Output the [x, y] coordinate of the center of the cell containing the given text.  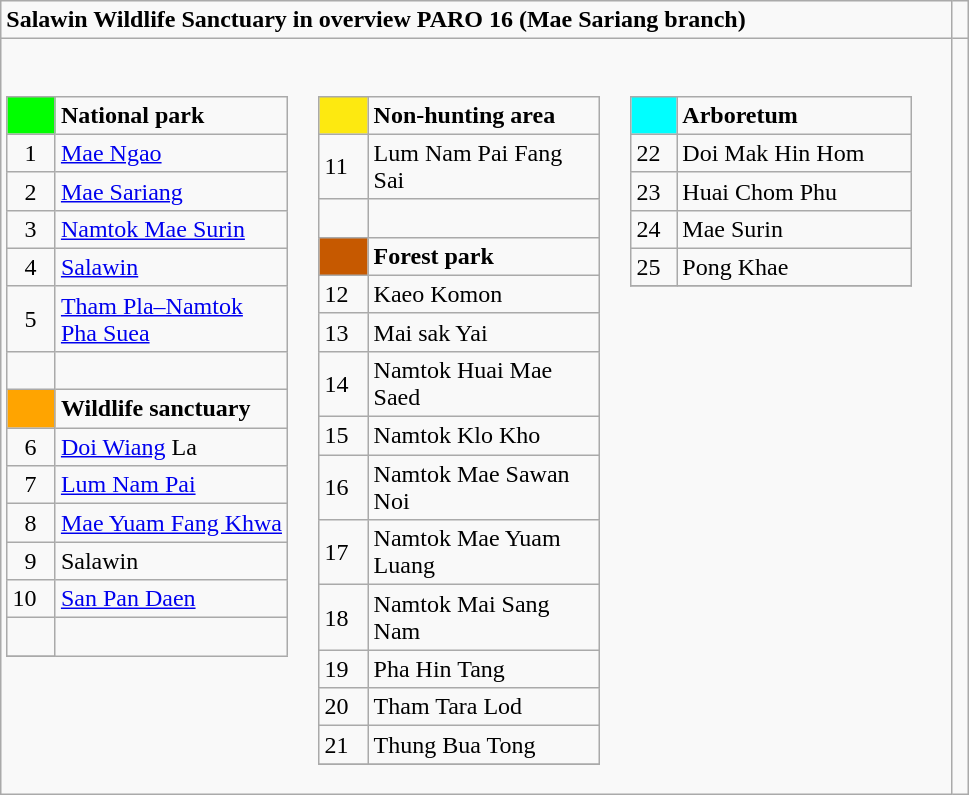
Lum Nam Pai [171, 485]
1 [31, 153]
Mae Surin [794, 229]
Namtok Huai Mae Saed [484, 384]
24 [654, 229]
4 [31, 267]
21 [344, 745]
15 [344, 436]
Namtok Mai Sang Nam [484, 618]
Salawin Wildlife Sanctuary in overview PARO 16 (Mae Sariang branch) [476, 20]
Tham Pla–Namtok Pha Suea [171, 318]
Doi Wiang La [171, 447]
Lum Nam Pai Fang Sai [484, 166]
Forest park [484, 256]
9 [31, 561]
19 [344, 669]
5 [31, 318]
Namtok Klo Kho [484, 436]
Mae Sariang [171, 191]
23 [654, 191]
Wildlife sanctuary [171, 409]
3 [31, 229]
Kaeo Komon [484, 294]
16 [344, 488]
20 [344, 707]
Huai Chom Phu [794, 191]
8 [31, 523]
11 [344, 166]
13 [344, 332]
Mae Ngao [171, 153]
14 [344, 384]
22 [654, 153]
Thung Bua Tong [484, 745]
6 [31, 447]
Mai sak Yai [484, 332]
Namtok Mae Sawan Noi [484, 488]
Tham Tara Lod [484, 707]
17 [344, 552]
2 [31, 191]
Pong Khae [794, 267]
12 [344, 294]
Pha Hin Tang [484, 669]
10 [31, 599]
Non-hunting area [484, 115]
San Pan Daen [171, 599]
National park [171, 115]
25 [654, 267]
Namtok Mae Surin [171, 229]
Mae Yuam Fang Khwa [171, 523]
Doi Mak Hin Hom [794, 153]
18 [344, 618]
Arboretum [794, 115]
7 [31, 485]
Namtok Mae Yuam Luang [484, 552]
